Capture the cell that displays the provided text and extract its [x, y] central coordinate. 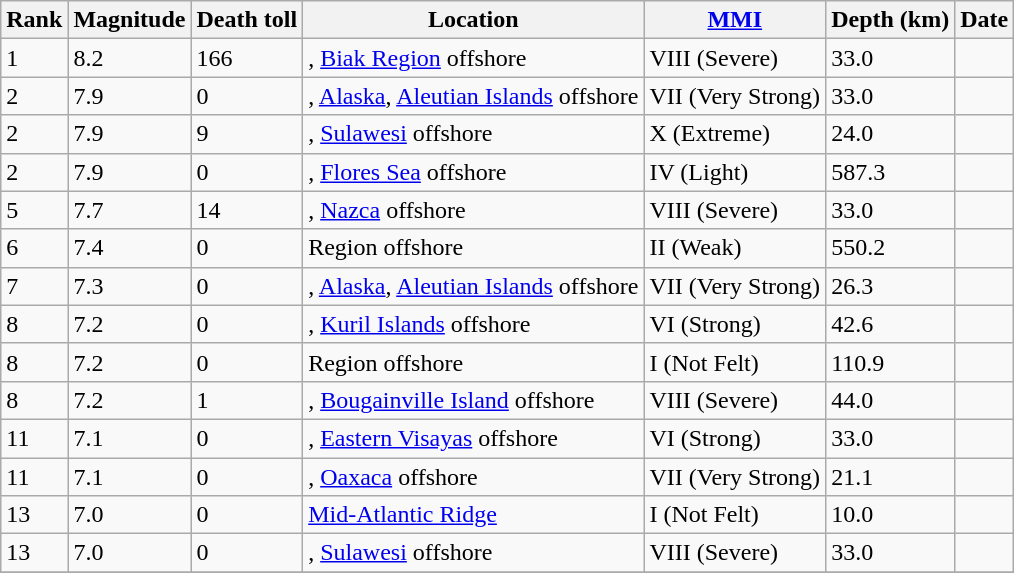
587.3 [890, 172]
II (Weak) [735, 248]
, Nazca offshore [474, 210]
Depth (km) [890, 20]
Magnitude [130, 20]
8.2 [130, 58]
, Flores Sea offshore [474, 172]
, Kuril Islands offshore [474, 324]
44.0 [890, 400]
550.2 [890, 248]
26.3 [890, 286]
7.3 [130, 286]
7 [34, 286]
, Oaxaca offshore [474, 477]
24.0 [890, 134]
5 [34, 210]
10.0 [890, 515]
21.1 [890, 477]
Death toll [247, 20]
, Biak Region offshore [474, 58]
166 [247, 58]
6 [34, 248]
X (Extreme) [735, 134]
, Eastern Visayas offshore [474, 438]
Date [984, 20]
7.7 [130, 210]
IV (Light) [735, 172]
9 [247, 134]
MMI [735, 20]
110.9 [890, 362]
Mid-Atlantic Ridge [474, 515]
, Bougainville Island offshore [474, 400]
Rank [34, 20]
42.6 [890, 324]
Location [474, 20]
14 [247, 210]
7.4 [130, 248]
